Locate the cell with the specified text and output its (X, Y) center coordinate. 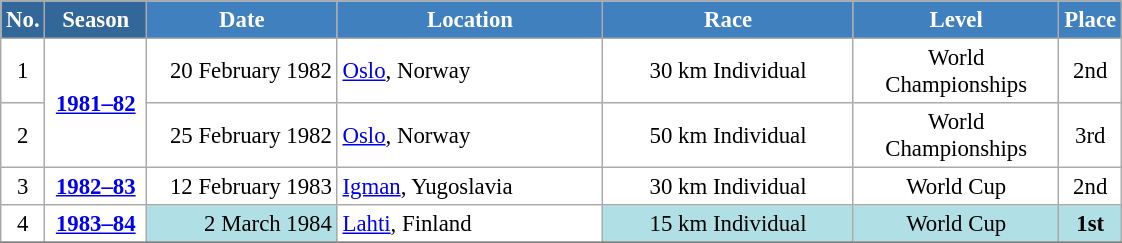
1st (1090, 224)
Location (470, 20)
3 (23, 187)
Place (1090, 20)
1 (23, 72)
1983–84 (96, 224)
Lahti, Finland (470, 224)
15 km Individual (728, 224)
No. (23, 20)
Race (728, 20)
Level (956, 20)
25 February 1982 (242, 136)
4 (23, 224)
12 February 1983 (242, 187)
1981–82 (96, 104)
Igman, Yugoslavia (470, 187)
3rd (1090, 136)
1982–83 (96, 187)
2 (23, 136)
20 February 1982 (242, 72)
2 March 1984 (242, 224)
Date (242, 20)
Season (96, 20)
50 km Individual (728, 136)
